Pinpoint the cell where the given text exists, returning its [x, y] midpoint coordinate. 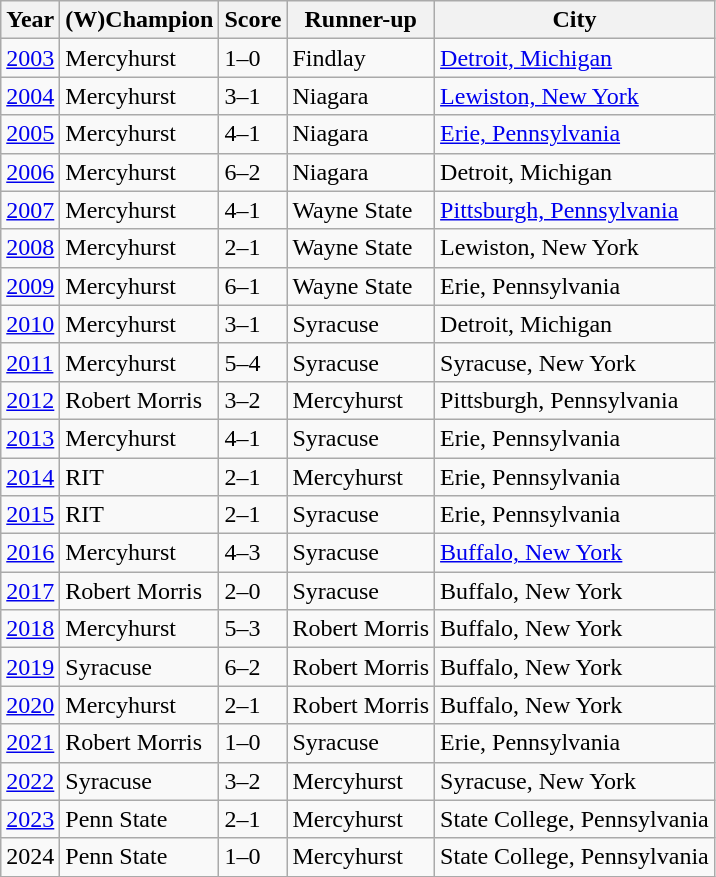
2012 [30, 400]
2023 [30, 819]
2014 [30, 477]
2016 [30, 553]
Findlay [361, 58]
2015 [30, 515]
2024 [30, 857]
5–3 [253, 629]
Year [30, 20]
Score [253, 20]
6–1 [253, 286]
2022 [30, 781]
2018 [30, 629]
2–0 [253, 591]
2009 [30, 286]
2020 [30, 705]
City [575, 20]
2007 [30, 210]
2003 [30, 58]
(W)Champion [140, 20]
Runner-up [361, 20]
2019 [30, 667]
2017 [30, 591]
2021 [30, 743]
2008 [30, 248]
4–3 [253, 553]
2013 [30, 438]
2011 [30, 362]
2004 [30, 96]
5–4 [253, 362]
2006 [30, 172]
2005 [30, 134]
2010 [30, 324]
